Detect which cell encompasses the target text, then output its [X, Y] center coordinate. 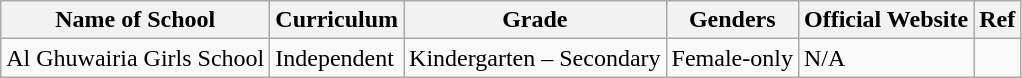
Official Website [886, 20]
N/A [886, 58]
Name of School [136, 20]
Genders [732, 20]
Grade [536, 20]
Al Ghuwairia Girls School [136, 58]
Female-only [732, 58]
Curriculum [337, 20]
Ref [998, 20]
Independent [337, 58]
Kindergarten – Secondary [536, 58]
